From the cell containing the given text, extract its center point as (x, y) coordinate. 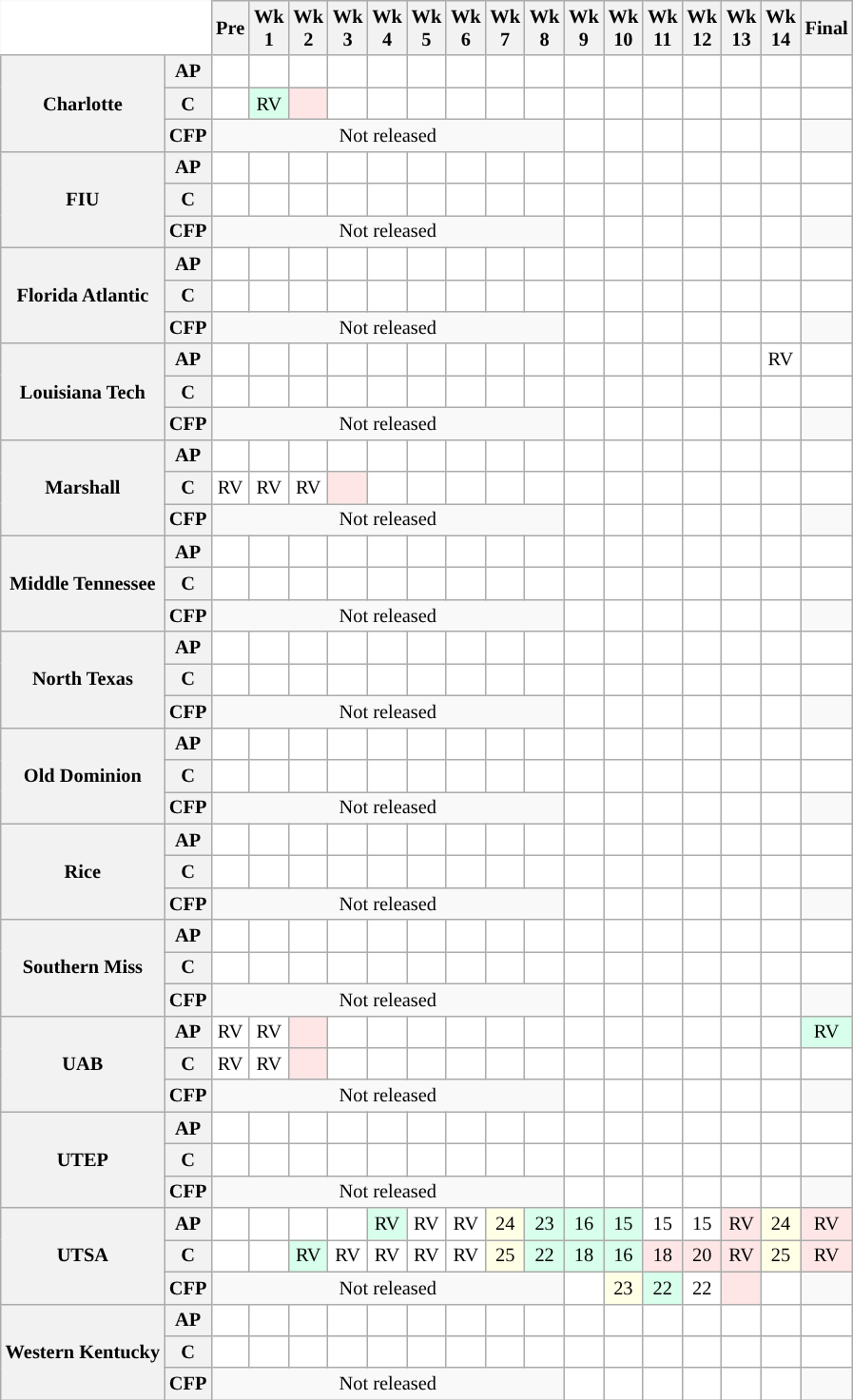
UTSA (83, 1255)
Wk4 (386, 28)
Wk12 (702, 28)
UAB (83, 1063)
20 (702, 1255)
FIU (83, 200)
Wk1 (268, 28)
Wk5 (426, 28)
North Texas (83, 679)
Florida Atlantic (83, 295)
Wk14 (780, 28)
Wk2 (308, 28)
Charlotte (83, 103)
UTEP (83, 1160)
Louisiana Tech (83, 392)
Marshall (83, 487)
Southern Miss (83, 968)
Wk11 (662, 28)
Western Kentucky (83, 1352)
Wk7 (504, 28)
Pre (230, 28)
Wk13 (742, 28)
Wk3 (348, 28)
Wk10 (624, 28)
Middle Tennessee (83, 584)
Wk8 (544, 28)
Wk6 (466, 28)
Old Dominion (83, 776)
Rice (83, 871)
Wk9 (584, 28)
Final (827, 28)
